Return the (x, y) coordinate for the center point of the cell that contains the specified text.  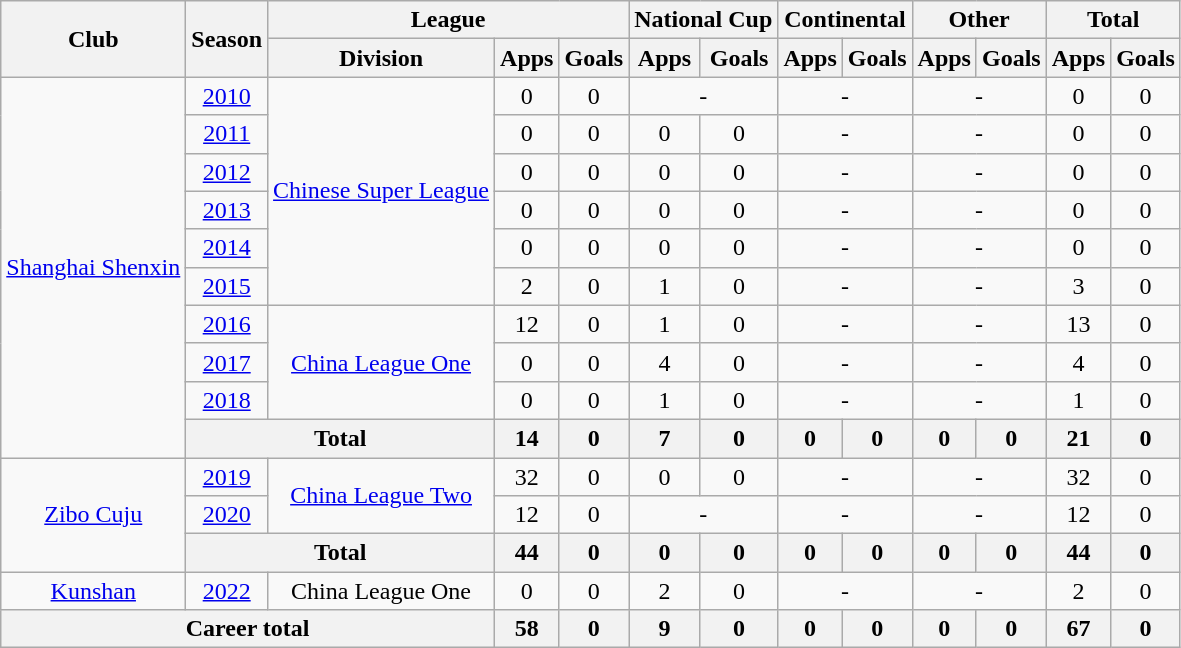
2016 (227, 324)
Club (94, 39)
2011 (227, 134)
2022 (227, 591)
China League Two (382, 496)
3 (1078, 286)
13 (1078, 324)
2012 (227, 172)
2013 (227, 210)
2018 (227, 400)
Other (979, 20)
Kunshan (94, 591)
21 (1078, 438)
Division (382, 58)
National Cup (704, 20)
League (448, 20)
Season (227, 39)
Shanghai Shenxin (94, 268)
2017 (227, 362)
Zibo Cuju (94, 515)
Continental (845, 20)
Chinese Super League (382, 191)
2019 (227, 477)
2014 (227, 248)
9 (665, 629)
Career total (248, 629)
14 (527, 438)
2015 (227, 286)
2020 (227, 515)
2010 (227, 96)
7 (665, 438)
58 (527, 629)
67 (1078, 629)
